Return (x, y) of the center of cell containing provided text 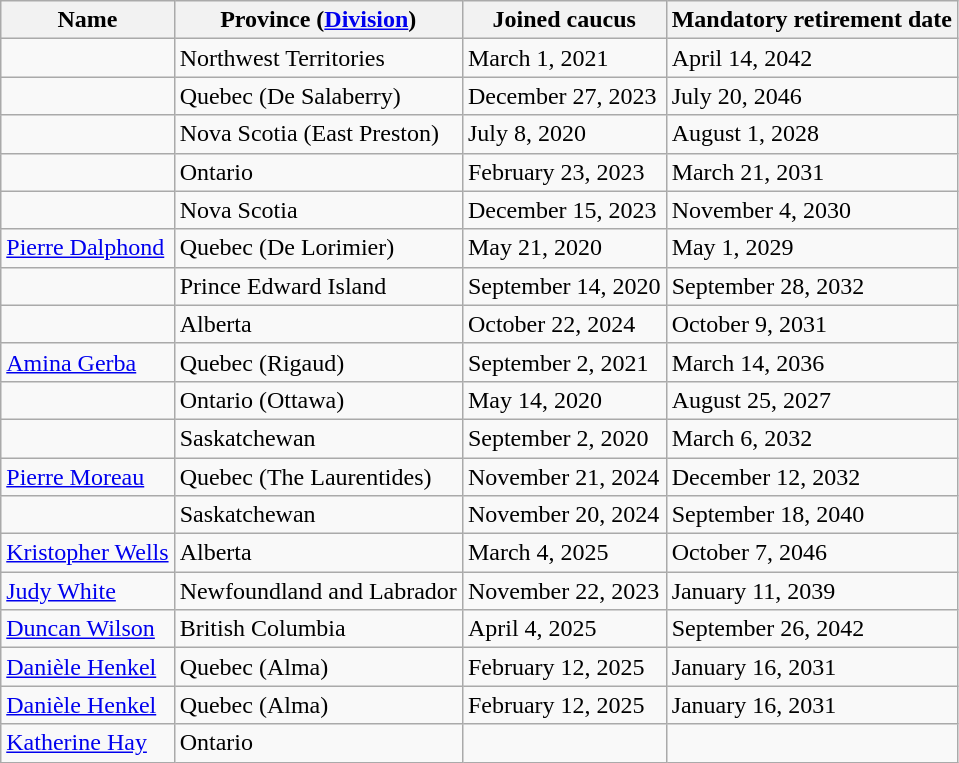
September 26, 2042 (812, 629)
September 14, 2020 (564, 286)
May 1, 2029 (812, 248)
November 20, 2024 (564, 515)
Joined caucus (564, 20)
December 12, 2032 (812, 477)
Quebec (De Lorimier) (318, 248)
September 18, 2040 (812, 515)
British Columbia (318, 629)
November 4, 2030 (812, 210)
July 20, 2046 (812, 96)
Ontario (Ottawa) (318, 400)
January 11, 2039 (812, 591)
April 14, 2042 (812, 58)
Duncan Wilson (88, 629)
March 14, 2036 (812, 362)
March 6, 2032 (812, 438)
August 1, 2028 (812, 134)
October 22, 2024 (564, 324)
Northwest Territories (318, 58)
August 25, 2027 (812, 400)
Province (Division) (318, 20)
February 23, 2023 (564, 172)
Pierre Dalphond (88, 248)
December 27, 2023 (564, 96)
Nova Scotia (East Preston) (318, 134)
Quebec (Rigaud) (318, 362)
Nova Scotia (318, 210)
November 21, 2024 (564, 477)
Amina Gerba (88, 362)
December 15, 2023 (564, 210)
Kristopher Wells (88, 553)
November 22, 2023 (564, 591)
Quebec (The Laurentides) (318, 477)
March 4, 2025 (564, 553)
Judy White (88, 591)
Pierre Moreau (88, 477)
Prince Edward Island (318, 286)
March 21, 2031 (812, 172)
October 9, 2031 (812, 324)
Katherine Hay (88, 743)
April 4, 2025 (564, 629)
May 21, 2020 (564, 248)
March 1, 2021 (564, 58)
Newfoundland and Labrador (318, 591)
July 8, 2020 (564, 134)
September 28, 2032 (812, 286)
May 14, 2020 (564, 400)
Name (88, 20)
Quebec (De Salaberry) (318, 96)
September 2, 2021 (564, 362)
September 2, 2020 (564, 438)
October 7, 2046 (812, 553)
Mandatory retirement date (812, 20)
